Locate the cell with the specified text and output its (X, Y) center coordinate. 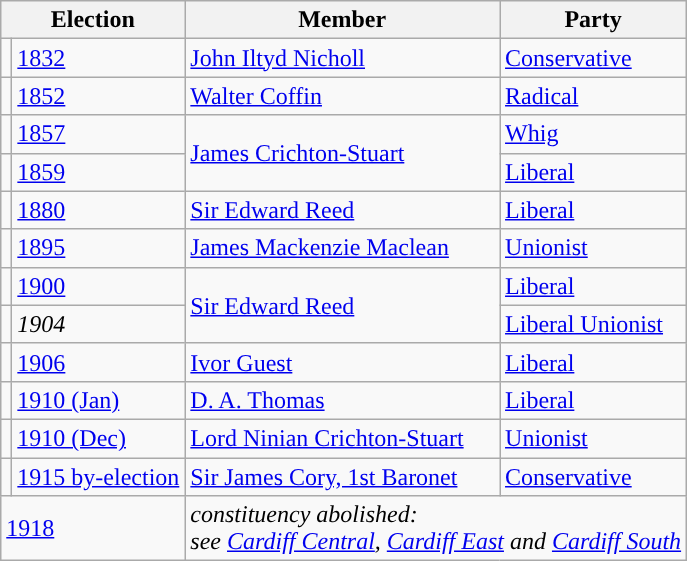
1904 (98, 324)
1895 (98, 248)
Ivor Guest (342, 362)
James Crichton-Stuart (342, 153)
1880 (98, 210)
1857 (98, 134)
Liberal Unionist (594, 324)
James Mackenzie Maclean (342, 248)
Walter Coffin (342, 96)
1900 (98, 286)
1910 (Jan) (98, 400)
1918 (93, 528)
D. A. Thomas (342, 400)
Radical (594, 96)
constituency abolished: see Cardiff Central, Cardiff East and Cardiff South (436, 528)
Member (342, 20)
Whig (594, 134)
Lord Ninian Crichton-Stuart (342, 438)
Election (93, 20)
1906 (98, 362)
1910 (Dec) (98, 438)
1852 (98, 96)
1915 by-election (98, 477)
1859 (98, 172)
Party (594, 20)
John Iltyd Nicholl (342, 58)
1832 (98, 58)
Sir James Cory, 1st Baronet (342, 477)
